Capture the cell that displays the provided text and extract its [X, Y] central coordinate. 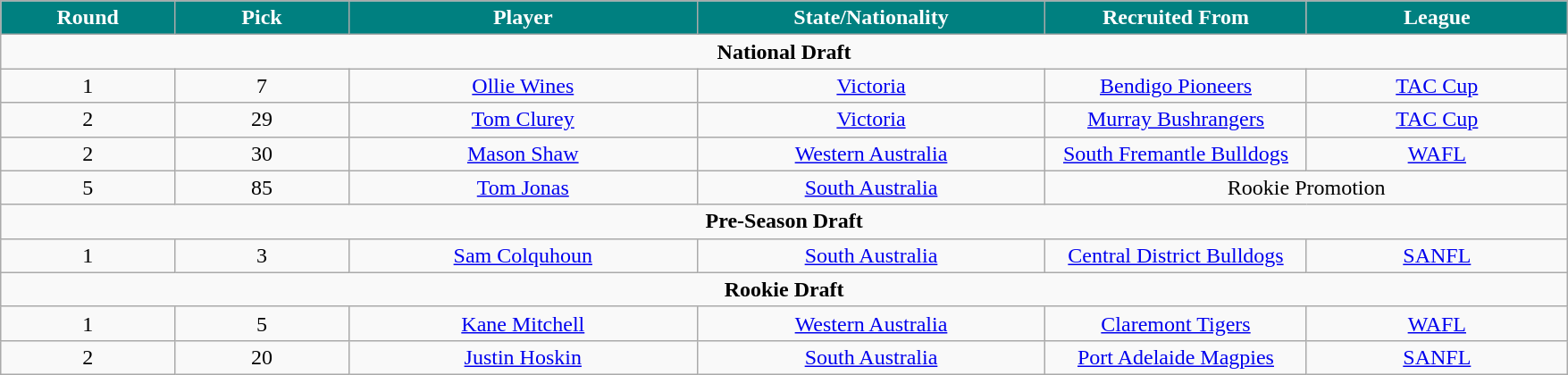
Port Adelaide Magpies [1176, 357]
29 [263, 120]
Rookie Promotion [1306, 187]
85 [263, 187]
National Draft [784, 52]
Pick [263, 18]
Rookie Draft [784, 289]
League [1437, 18]
Pre-Season Draft [784, 221]
Justin Hoskin [523, 357]
Recruited From [1176, 18]
30 [263, 154]
Claremont Tigers [1176, 323]
Tom Clurey [523, 120]
Central District Bulldogs [1176, 255]
Round [88, 18]
Player [523, 18]
Sam Colquhoun [523, 255]
20 [263, 357]
Kane Mitchell [523, 323]
State/Nationality [871, 18]
3 [263, 255]
7 [263, 86]
Ollie Wines [523, 86]
Tom Jonas [523, 187]
Mason Shaw [523, 154]
Murray Bushrangers [1176, 120]
Bendigo Pioneers [1176, 86]
South Fremantle Bulldogs [1176, 154]
